Output the (X, Y) coordinate of the center of the cell containing the given text.  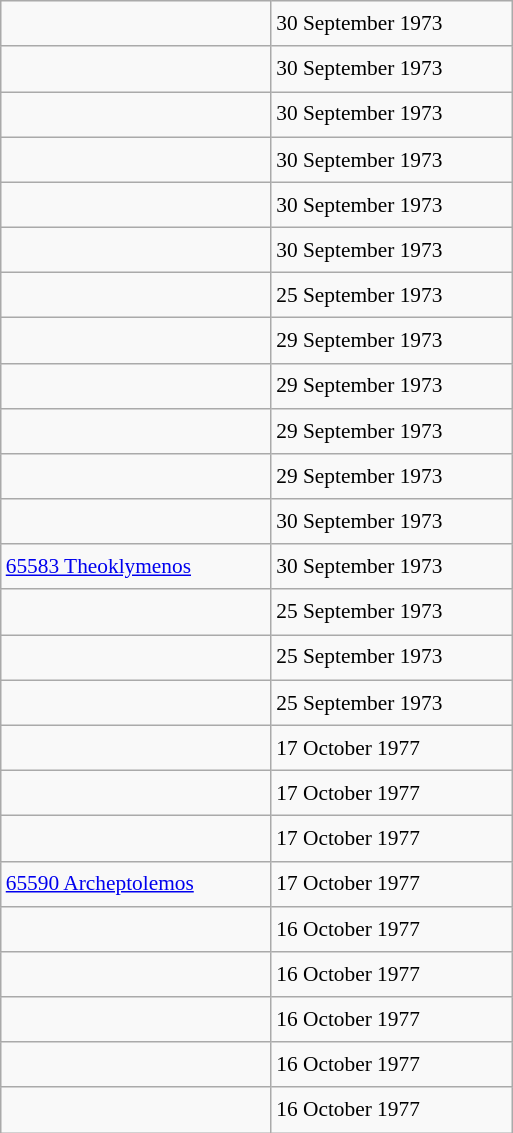
65583 Theoklymenos (136, 566)
65590 Archeptolemos (136, 884)
